Return the [x, y] coordinate for the center point of the cell that contains the specified text.  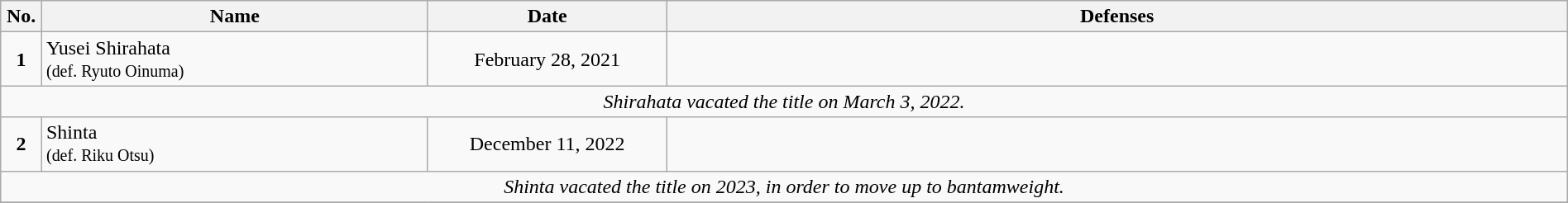
Shirahata vacated the title on March 3, 2022. [784, 101]
No. [22, 17]
Shinta vacated the title on 2023, in order to move up to bantamweight. [784, 186]
December 11, 2022 [547, 144]
1 [22, 59]
Name [235, 17]
2 [22, 144]
Defenses [1116, 17]
Date [547, 17]
February 28, 2021 [547, 59]
Shinta(def. Riku Otsu) [235, 144]
Yusei Shirahata (def. Ryuto Oinuma) [235, 59]
